Output the (X, Y) coordinate of the center of the cell containing the given text.  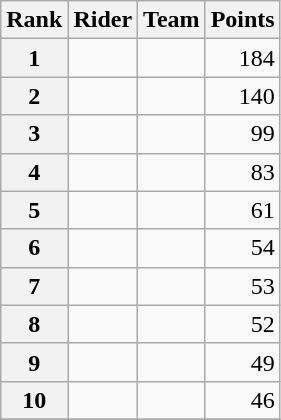
1 (34, 58)
Rank (34, 20)
8 (34, 324)
Rider (103, 20)
54 (242, 248)
Points (242, 20)
140 (242, 96)
184 (242, 58)
7 (34, 286)
83 (242, 172)
5 (34, 210)
6 (34, 248)
49 (242, 362)
3 (34, 134)
52 (242, 324)
2 (34, 96)
99 (242, 134)
61 (242, 210)
46 (242, 400)
10 (34, 400)
53 (242, 286)
4 (34, 172)
Team (172, 20)
9 (34, 362)
